From the cell containing the given text, extract its center point as (X, Y) coordinate. 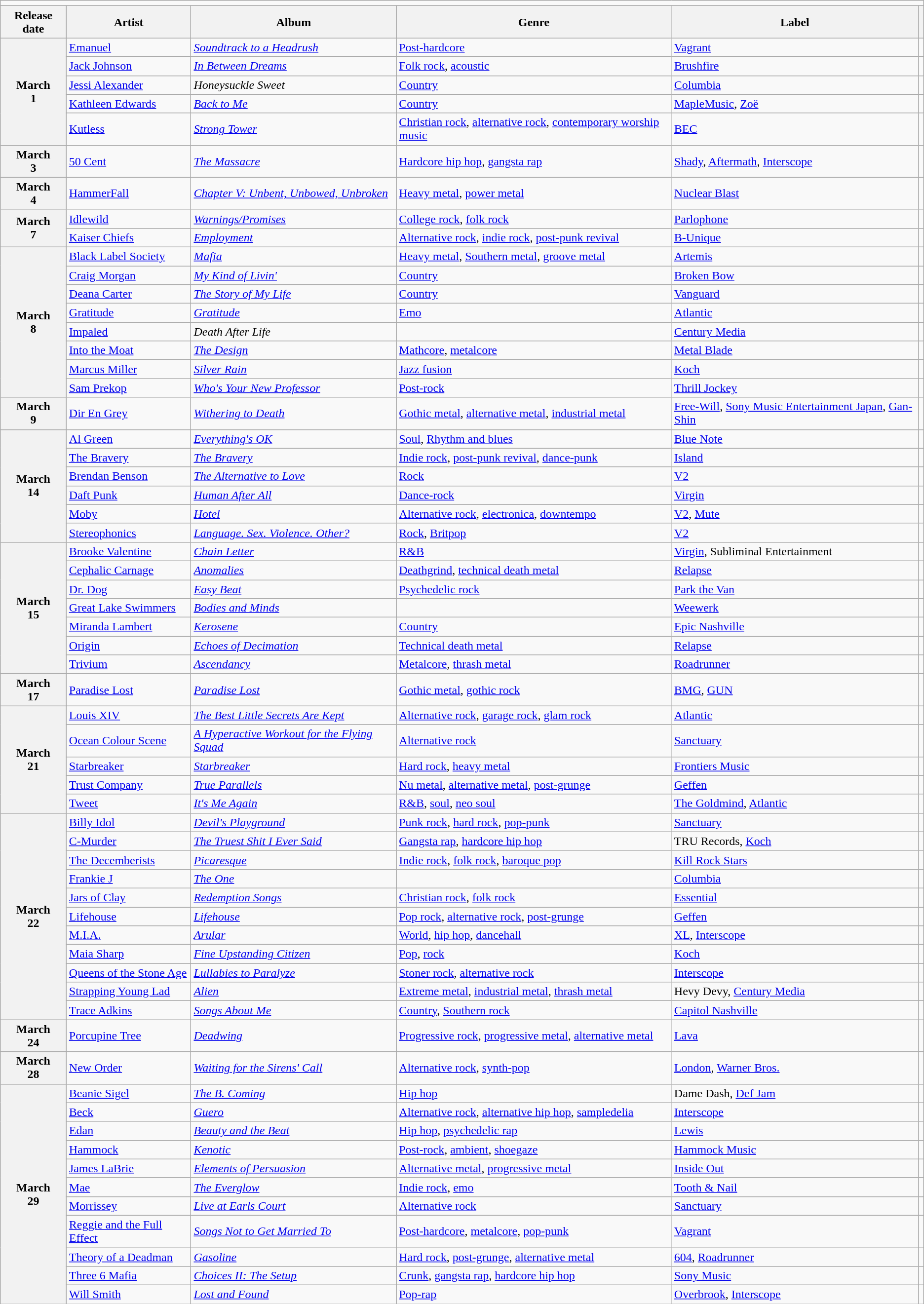
Language. Sex. Violence. Other? (294, 533)
London, Warner Bros. (795, 1068)
Jessi Alexander (128, 85)
Withering to Death (294, 414)
Human After All (294, 495)
50 Cent (128, 161)
Al Green (128, 439)
Kaiser Chiefs (128, 237)
Dr. Dog (128, 589)
Waiting for the Sirens' Call (294, 1068)
Epic Nashville (795, 627)
Thrill Jockey (795, 388)
March29 (34, 1194)
Emo (534, 313)
Crunk, gangsta rap, hardcore hip hop (534, 1276)
The Design (294, 350)
Edan (128, 1131)
Alternative rock, alternative hip hop, sampledelia (534, 1112)
Progressive rock, progressive metal, alternative metal (534, 1036)
Album (294, 22)
Roadrunner (795, 664)
March8 (34, 322)
Post-hardcore (534, 47)
The Truest Shit I Ever Said (294, 841)
Redemption Songs (294, 897)
My Kind of Livin' (294, 275)
Soul, Rhythm and blues (534, 439)
Porcupine Tree (128, 1036)
Rock (534, 476)
The Everglow (294, 1187)
Will Smith (128, 1295)
Beanie Sigel (128, 1093)
Jars of Clay (128, 897)
Park the Van (795, 589)
Mafia (294, 256)
Bodies and Minds (294, 608)
Sam Prekop (128, 388)
HammerFall (128, 193)
Rock, Britpop (534, 533)
Guero (294, 1112)
True Parallels (294, 785)
Hammock (128, 1150)
Island (795, 458)
Morrissey (128, 1206)
Capitol Nashville (795, 1010)
Marcus Miller (128, 369)
Hotel (294, 514)
Chain Letter (294, 551)
Alien (294, 992)
Heavy metal, power metal (534, 193)
March14 (34, 486)
Songs Not to Get Married To (294, 1231)
Queens of the Stone Age (128, 973)
Trust Company (128, 785)
Pop, rock (534, 954)
Gothic metal, alternative metal, industrial metal (534, 414)
Jack Johnson (128, 66)
Trace Adkins (128, 1010)
Shady, Aftermath, Interscope (795, 161)
Alternative metal, progressive metal (534, 1168)
Songs About Me (294, 1010)
Everything's OK (294, 439)
Kathleen Edwards (128, 104)
Parlophone (795, 219)
The Alternative to Love (294, 476)
C-Murder (128, 841)
V2, Mute (795, 514)
Extreme metal, industrial metal, thrash metal (534, 992)
XL, Interscope (795, 935)
Gasoline (294, 1257)
Post-rock, ambient, shoegaze (534, 1150)
James LaBrie (128, 1168)
Vanguard (795, 294)
The Massacre (294, 161)
Three 6 Mafia (128, 1276)
Impaled (128, 332)
Nuclear Blast (795, 193)
Essential (795, 897)
Deana Carter (128, 294)
Pop rock, alternative rock, post-grunge (534, 917)
Kenotic (294, 1150)
Nu metal, alternative metal, post-grunge (534, 785)
March4 (34, 193)
Folk rock, acoustic (534, 66)
Kill Rock Stars (795, 860)
Hammock Music (795, 1150)
M.I.A. (128, 935)
Devil's Playground (294, 822)
Country, Southern rock (534, 1010)
Great Lake Swimmers (128, 608)
In Between Dreams (294, 66)
Trivium (128, 664)
The Decemberists (128, 860)
604, Roadrunner (795, 1257)
Elements of Persuasion (294, 1168)
MapleMusic, Zoë (795, 104)
Lewis (795, 1131)
Strapping Young Lad (128, 992)
Origin (128, 646)
Brooke Valentine (128, 551)
Release date (34, 22)
Alternative rock, synth-pop (534, 1068)
R&B, soul, neo soul (534, 804)
March17 (34, 690)
March24 (34, 1036)
It's Me Again (294, 804)
Pop-rap (534, 1295)
World, hip hop, dancehall (534, 935)
Gangsta rap, hardcore hip hop (534, 841)
Craig Morgan (128, 275)
Tweet (128, 804)
Kutless (128, 129)
Christian rock, folk rock (534, 897)
Beauty and the Beat (294, 1131)
Easy Beat (294, 589)
Arular (294, 935)
Kerosene (294, 627)
Who's Your New Professor (294, 388)
Heavy metal, Southern metal, groove metal (534, 256)
Deadwing (294, 1036)
Mae (128, 1187)
TRU Records, Koch (795, 841)
Silver Rain (294, 369)
Ascendancy (294, 664)
Louis XIV (128, 715)
Frankie J (128, 879)
Overbrook, Interscope (795, 1295)
Choices II: The Setup (294, 1276)
The B. Coming (294, 1093)
Lost and Found (294, 1295)
March28 (34, 1068)
Back to Me (294, 104)
Indie rock, folk rock, baroque pop (534, 860)
Post-hardcore, metalcore, pop-punk (534, 1231)
Psychedelic rock (534, 589)
Picaresque (294, 860)
Post-rock (534, 388)
Brushfire (795, 66)
Virgin (795, 495)
Black Label Society (128, 256)
College rock, folk rock (534, 219)
Dance-rock (534, 495)
Ocean Colour Scene (128, 740)
Genre (534, 22)
Emanuel (128, 47)
Alternative rock, indie rock, post-punk revival (534, 237)
Into the Moat (128, 350)
Dir En Grey (128, 414)
BMG, GUN (795, 690)
Hard rock, post-grunge, alternative metal (534, 1257)
March15 (34, 608)
Fine Upstanding Citizen (294, 954)
Sony Music (795, 1276)
Hip hop (534, 1093)
Label (795, 22)
Indie rock, post-punk revival, dance-punk (534, 458)
Hevy Devy, Century Media (795, 992)
Weewerk (795, 608)
New Order (128, 1068)
Mathcore, metalcore (534, 350)
Idlewild (128, 219)
Soundtrack to a Headrush (294, 47)
Anomalies (294, 570)
The Story of My Life (294, 294)
March21 (34, 759)
Warnings/Promises (294, 219)
Strong Tower (294, 129)
The Goldmind, Atlantic (795, 804)
Echoes of Decimation (294, 646)
Gothic metal, gothic rock (534, 690)
R&B (534, 551)
Lava (795, 1036)
Artist (128, 22)
Lullabies to Paralyze (294, 973)
Artemis (795, 256)
March1 (34, 92)
Jazz fusion (534, 369)
Frontiers Music (795, 766)
Employment (294, 237)
Honeysuckle Sweet (294, 85)
Stoner rock, alternative rock (534, 973)
Broken Bow (795, 275)
Christian rock, alternative rock, contemporary worship music (534, 129)
A Hyperactive Workout for the Flying Squad (294, 740)
Billy Idol (128, 822)
Hip hop, psychedelic rap (534, 1131)
March3 (34, 161)
Brendan Benson (128, 476)
BEC (795, 129)
Blue Note (795, 439)
Alternative rock, electronica, downtempo (534, 514)
Death After Life (294, 332)
Cephalic Carnage (128, 570)
March22 (34, 916)
Stereophonics (128, 533)
Century Media (795, 332)
Miranda Lambert (128, 627)
Theory of a Deadman (128, 1257)
March7 (34, 228)
Metal Blade (795, 350)
The One (294, 879)
Hardcore hip hop, gangsta rap (534, 161)
Moby (128, 514)
Hard rock, heavy metal (534, 766)
Beck (128, 1112)
Virgin, Subliminal Entertainment (795, 551)
B-Unique (795, 237)
Inside Out (795, 1168)
Indie rock, emo (534, 1187)
Metalcore, thrash metal (534, 664)
Live at Earls Court (294, 1206)
Reggie and the Full Effect (128, 1231)
Tooth & Nail (795, 1187)
Dame Dash, Def Jam (795, 1093)
Technical death metal (534, 646)
The Best Little Secrets Are Kept (294, 715)
Alternative rock, garage rock, glam rock (534, 715)
Daft Punk (128, 495)
Punk rock, hard rock, pop-punk (534, 822)
Maia Sharp (128, 954)
Free-Will, Sony Music Entertainment Japan, Gan-Shin (795, 414)
Deathgrind, technical death metal (534, 570)
Chapter V: Unbent, Unbowed, Unbroken (294, 193)
March9 (34, 414)
